Identify which cell holds the provided text, then report its [X, Y] central coordinate. 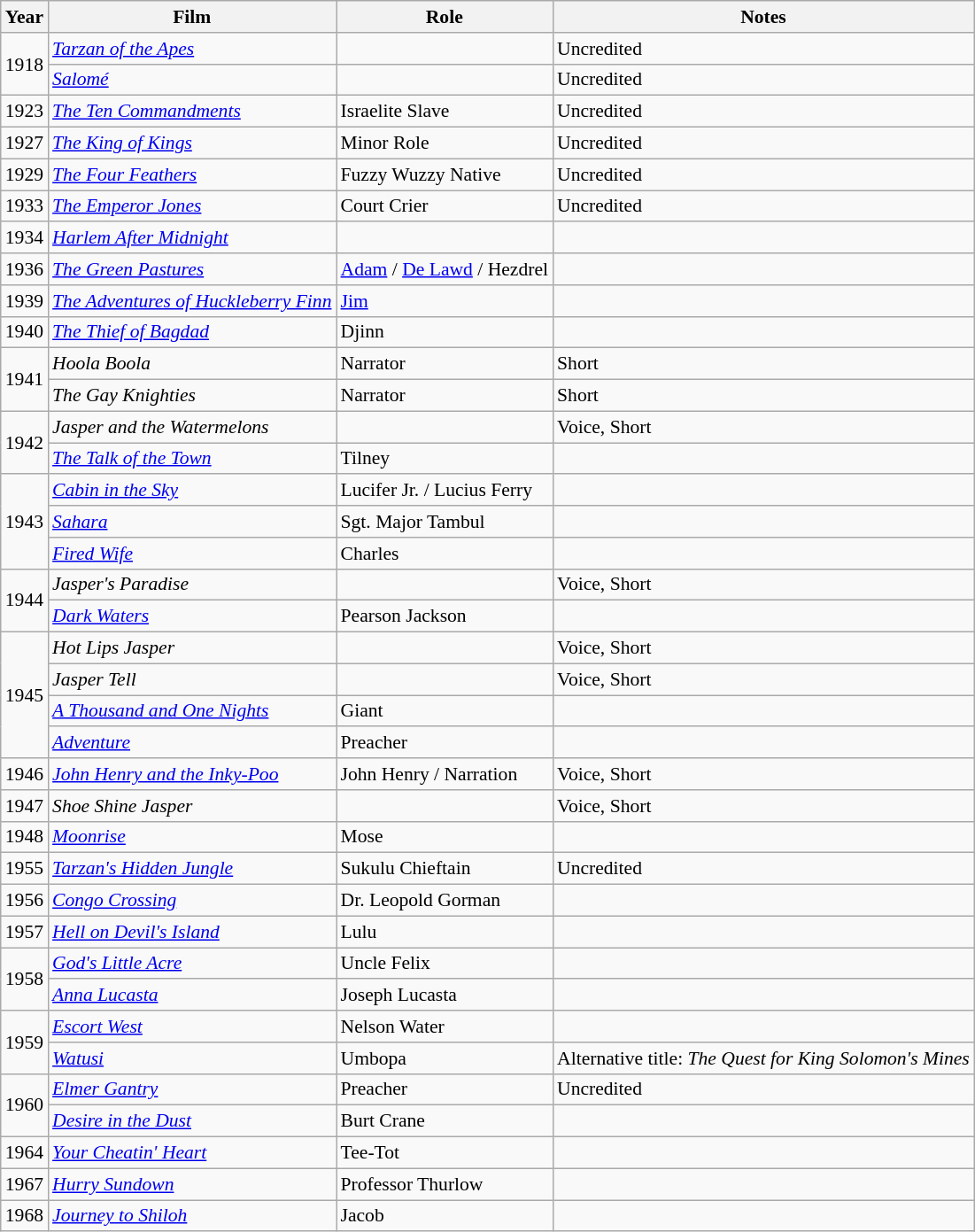
Congo Crossing [191, 901]
1955 [25, 869]
1940 [25, 332]
Alternative title: The Quest for King Solomon's Mines [763, 1058]
Moonrise [191, 837]
Sgt. Major Tambul [445, 522]
1934 [25, 238]
Journey to Shiloh [191, 1216]
1964 [25, 1153]
Djinn [445, 332]
1959 [25, 1042]
Adam / De Lawd / Hezdrel [445, 269]
Elmer Gantry [191, 1089]
Hoola Boola [191, 364]
Watusi [191, 1058]
Hurry Sundown [191, 1184]
Lulu [445, 932]
1947 [25, 806]
Role [445, 17]
1939 [25, 301]
Notes [763, 17]
John Henry and the Inky-Poo [191, 774]
Umbopa [445, 1058]
Joseph Lucasta [445, 996]
Salomé [191, 80]
Sukulu Chieftain [445, 869]
1958 [25, 980]
Tarzan's Hidden Jungle [191, 869]
Professor Thurlow [445, 1184]
Tee-Tot [445, 1153]
God's Little Acre [191, 964]
Sahara [191, 522]
The Adventures of Huckleberry Finn [191, 301]
The Ten Commandments [191, 112]
Tilney [445, 459]
1968 [25, 1216]
Jasper Tell [191, 679]
1942 [25, 443]
The Thief of Bagdad [191, 332]
Uncle Felix [445, 964]
Hot Lips Jasper [191, 648]
Fuzzy Wuzzy Native [445, 174]
The Four Feathers [191, 174]
Cabin in the Sky [191, 491]
Your Cheatin' Heart [191, 1153]
1936 [25, 269]
The Gay Knighties [191, 396]
The King of Kings [191, 143]
John Henry / Narration [445, 774]
1960 [25, 1105]
1943 [25, 523]
Tarzan of the Apes [191, 49]
1956 [25, 901]
Charles [445, 554]
1945 [25, 695]
A Thousand and One Nights [191, 711]
Giant [445, 711]
Jasper and the Watermelons [191, 427]
1929 [25, 174]
1923 [25, 112]
Fired Wife [191, 554]
1957 [25, 932]
Burt Crane [445, 1121]
Jacob [445, 1216]
1946 [25, 774]
1933 [25, 206]
Escort West [191, 1027]
1918 [25, 64]
Jasper's Paradise [191, 585]
1927 [25, 143]
Shoe Shine Jasper [191, 806]
1948 [25, 837]
Mose [445, 837]
Court Crier [445, 206]
1967 [25, 1184]
Film [191, 17]
Pearson Jackson [445, 616]
Nelson Water [445, 1027]
The Green Pastures [191, 269]
1941 [25, 379]
The Talk of the Town [191, 459]
Harlem After Midnight [191, 238]
Lucifer Jr. / Lucius Ferry [445, 491]
The Emperor Jones [191, 206]
Jim [445, 301]
Minor Role [445, 143]
Dr. Leopold Gorman [445, 901]
Dark Waters [191, 616]
Anna Lucasta [191, 996]
Year [25, 17]
Hell on Devil's Island [191, 932]
Desire in the Dust [191, 1121]
Adventure [191, 743]
Israelite Slave [445, 112]
1944 [25, 601]
